Identify which cell holds the provided text, then report its [X, Y] central coordinate. 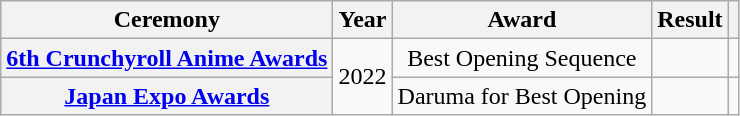
Year [362, 20]
Japan Expo Awards [167, 96]
Ceremony [167, 20]
6th Crunchyroll Anime Awards [167, 58]
Result [690, 20]
Best Opening Sequence [522, 58]
Award [522, 20]
2022 [362, 77]
Daruma for Best Opening [522, 96]
